Output the (X, Y) coordinate of the center of the cell containing the given text.  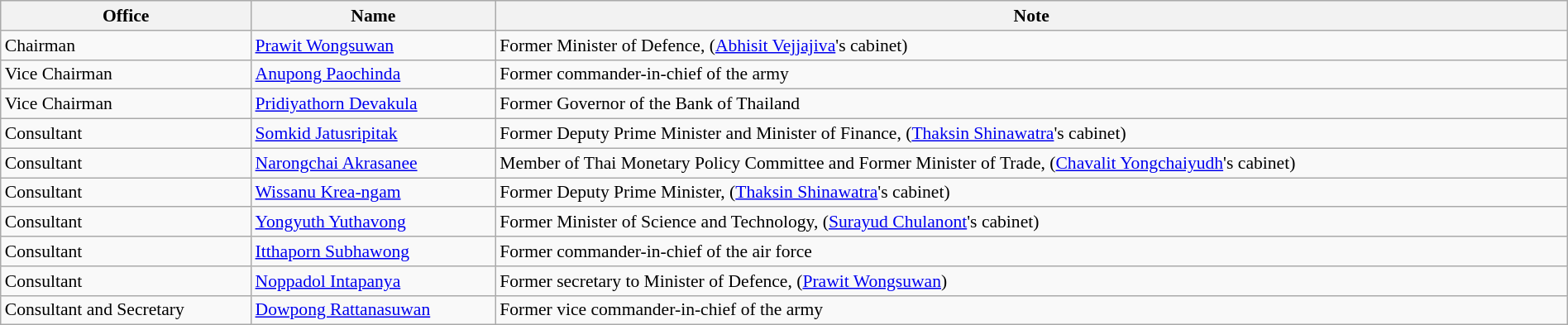
Note (1031, 16)
Prawit Wongsuwan (374, 45)
Itthaporn Subhawong (374, 251)
Former Deputy Prime Minister, (Thaksin Shinawatra's cabinet) (1031, 193)
Noppadol Intapanya (374, 281)
Yongyuth Yuthavong (374, 222)
Former secretary to Minister of Defence, (Prawit Wongsuwan) (1031, 281)
Dowpong Rattanasuwan (374, 310)
Name (374, 16)
Former commander-in-chief of the air force (1031, 251)
Former commander-in-chief of the army (1031, 74)
Wissanu Krea-ngam (374, 193)
Office (126, 16)
Chairman (126, 45)
Former Minister of Science and Technology, (Surayud Chulanont's cabinet) (1031, 222)
Former Minister of Defence, (Abhisit Vejjajiva's cabinet) (1031, 45)
Consultant and Secretary (126, 310)
Former vice commander-in-chief of the army (1031, 310)
Member of Thai Monetary Policy Committee and Former Minister of Trade, (Chavalit Yongchaiyudh's cabinet) (1031, 163)
Pridiyathorn Devakula (374, 104)
Former Deputy Prime Minister and Minister of Finance, (Thaksin Shinawatra's cabinet) (1031, 134)
Somkid Jatusripitak (374, 134)
Narongchai Akrasanee (374, 163)
Former Governor of the Bank of Thailand (1031, 104)
Anupong Paochinda (374, 74)
